Scan for the cell matching the given text and deliver its [x, y] coordinate at center. 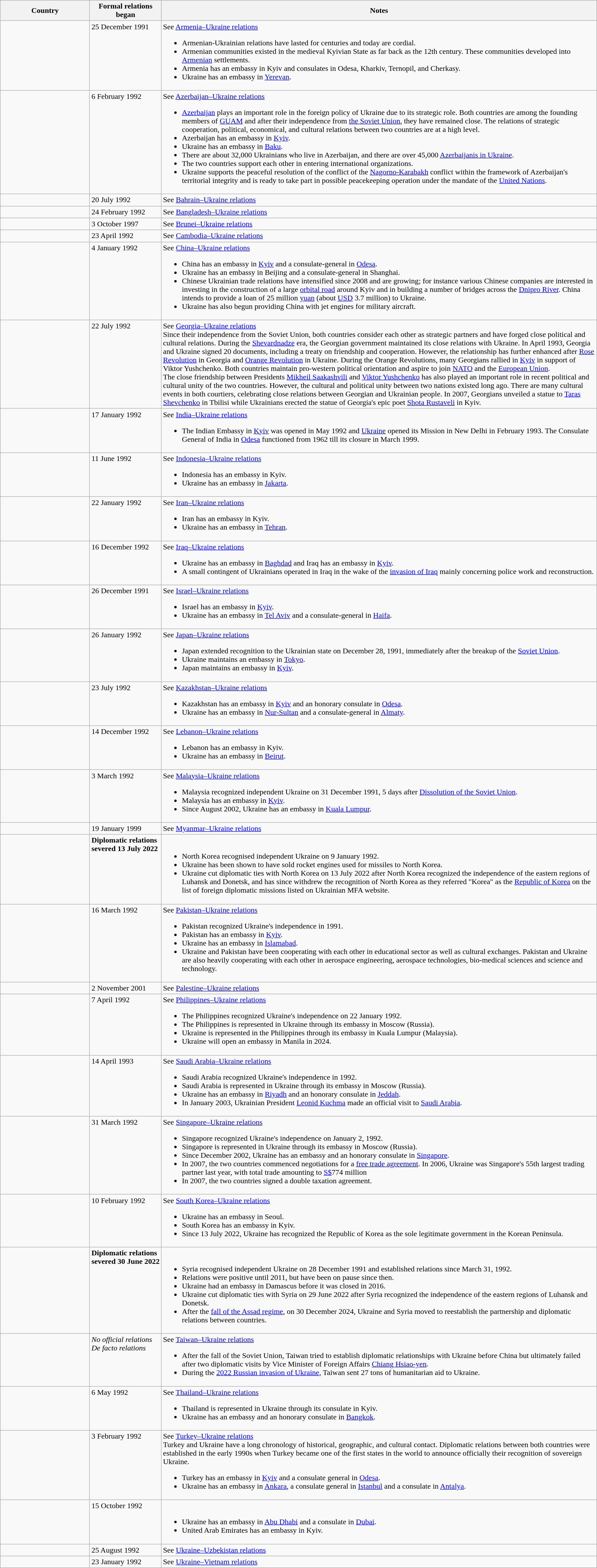
26 January 1992 [125, 656]
See Cambodia–Ukraine relations [379, 236]
See Bahrain–Ukraine relations [379, 200]
See Myanmar–Ukraine relations [379, 828]
3 February 1992 [125, 1465]
19 January 1999 [125, 828]
See Iran–Ukraine relationsIran has an embassy in Kyiv.Ukraine has an embassy in Tehran. [379, 519]
24 February 1992 [125, 212]
See Lebanon–Ukraine relationsLebanon has an embassy in Kyiv.Ukraine has an embassy in Beirut. [379, 748]
20 July 1992 [125, 200]
Country [45, 11]
Diplomatic relations severed 13 July 2022 [125, 869]
25 August 1992 [125, 1550]
See Ukraine–Uzbekistan relations [379, 1550]
See Indonesia–Ukraine relationsIndonesia has an embassy in Kyiv.Ukraine has an embassy in Jakarta. [379, 474]
6 February 1992 [125, 142]
4 January 1992 [125, 281]
3 October 1997 [125, 224]
10 February 1992 [125, 1220]
16 March 1992 [125, 943]
16 December 1992 [125, 563]
No official relations De facto relations [125, 1360]
14 December 1992 [125, 748]
See Brunei–Ukraine relations [379, 224]
23 July 1992 [125, 704]
7 April 1992 [125, 1025]
11 June 1992 [125, 474]
See Ukraine–Vietnam relations [379, 1562]
Diplomatic relations severed 30 June 2022 [125, 1290]
22 January 1992 [125, 519]
See Bangladesh–Ukraine relations [379, 212]
6 May 1992 [125, 1408]
22 July 1992 [125, 364]
See Palestine–Ukraine relations [379, 988]
3 March 1992 [125, 796]
26 December 1991 [125, 607]
23 April 1992 [125, 236]
Ukraine has an embassy in Abu Dhabi and a consulate in Dubai.United Arab Emirates has an embassy in Kyiv. [379, 1522]
17 January 1992 [125, 430]
2 November 2001 [125, 988]
Notes [379, 11]
15 October 1992 [125, 1522]
14 April 1993 [125, 1086]
31 March 1992 [125, 1155]
25 December 1991 [125, 55]
See Israel–Ukraine relationsIsrael has an embassy in Kyiv.Ukraine has an embassy in Tel Aviv and a consulate-general in Haifa. [379, 607]
23 January 1992 [125, 1562]
Formal relations began [125, 11]
